Return [x, y] of the center of cell containing provided text 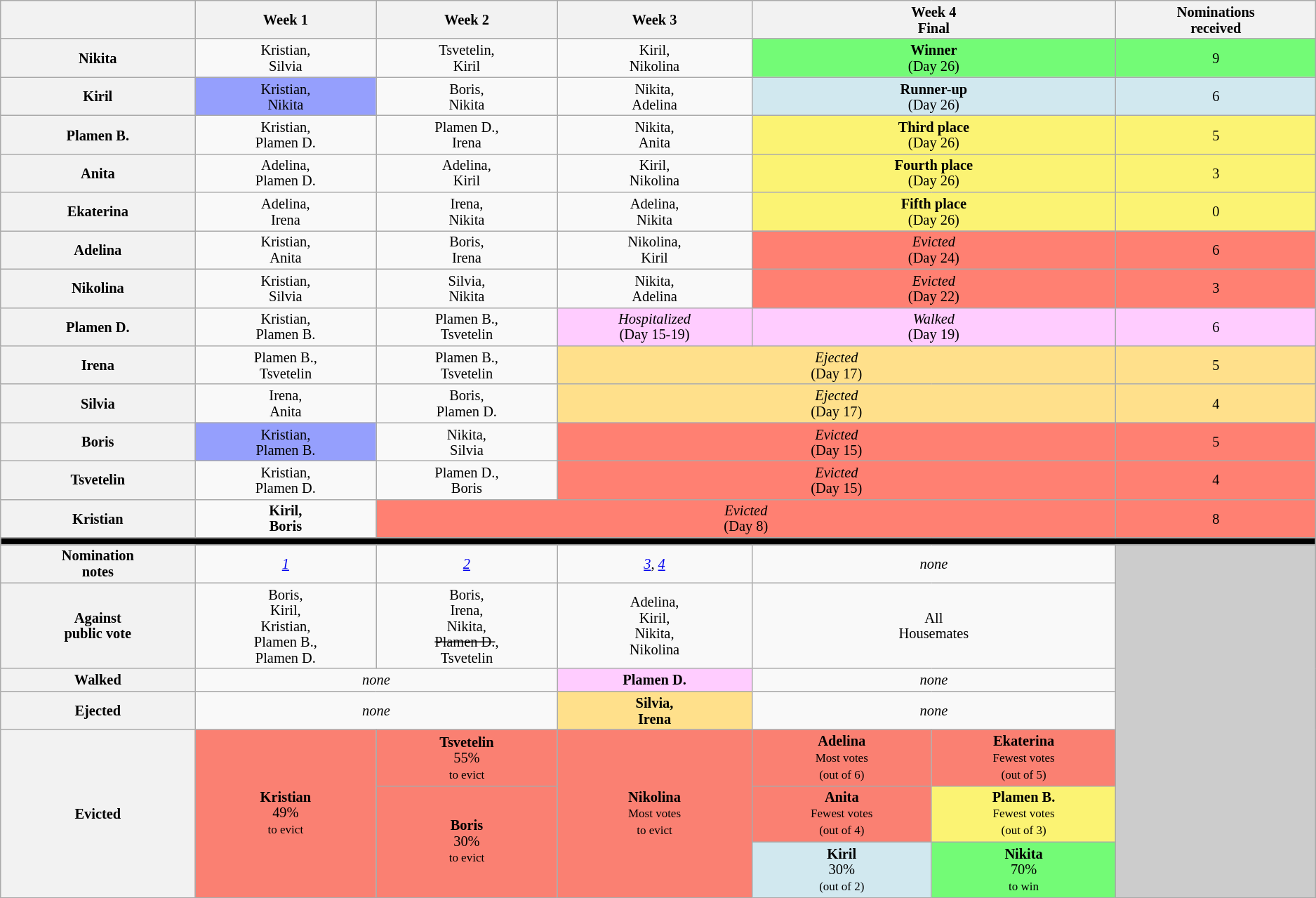
2 [467, 563]
Boris,Irena,Nikita,Plamen D.,Tsvetelin [467, 626]
9 [1216, 58]
Nikolina [98, 288]
Kristian49%to evict [286, 813]
Evicted(Day 8) [746, 518]
Winner(Day 26) [933, 58]
Boris,Plamen D. [467, 403]
0 [1216, 212]
Walked(Day 19) [933, 327]
Adelina [98, 250]
Silvia,Nikita [467, 288]
Ejected [98, 711]
Adelina,Kiril [467, 173]
Kristian [98, 518]
Fifth place(Day 26) [933, 212]
Silvia,Irena [654, 711]
Evicted(Day 22) [933, 288]
Week 4Final [933, 20]
AnitaFewest votes(out of 4) [842, 814]
Againstpublic vote [98, 626]
Tsvetelin,Kiril [467, 58]
Kristian,Nikita [286, 97]
AllHousemates [933, 626]
Ekaterina [98, 212]
Nikita,Silvia [467, 442]
Nikolina,Kiril [654, 250]
Nikita70%to win [1023, 869]
Nikita,Anita [654, 135]
Week 1 [286, 20]
NikolinaMost votesto evict [654, 813]
Plamen B.Fewest votes(out of 3) [1023, 814]
1 [286, 563]
3, 4 [654, 563]
Walked [98, 680]
Silvia [98, 403]
Fourth place(Day 26) [933, 173]
Third place(Day 26) [933, 135]
Kiril,Boris [286, 518]
Nominationsreceived [1216, 20]
Irena,Anita [286, 403]
8 [1216, 518]
Boris,Nikita [467, 97]
Week 2 [467, 20]
Adelina,Kiril,Nikita,Nikolina [654, 626]
Kristian,Anita [286, 250]
Nikita [98, 58]
Kiril30%(out of 2) [842, 869]
Irena,Nikita [467, 212]
Boris,Kiril,Kristian,Plamen B.,Plamen D. [286, 626]
Nominationnotes [98, 563]
Kiril [98, 97]
Week 3 [654, 20]
Evicted [98, 813]
Irena [98, 365]
Plamen D.,Irena [467, 135]
AdelinaMost votes(out of 6) [842, 758]
Boris [98, 442]
Plamen B. [98, 135]
Adelina,Plamen D. [286, 173]
EkaterinaFewest votes(out of 5) [1023, 758]
Evicted(Day 24) [933, 250]
Hospitalized(Day 15-19) [654, 327]
Runner-up(Day 26) [933, 97]
Tsvetelin [98, 480]
Adelina,Nikita [654, 212]
Boris,Irena [467, 250]
Boris30%to evict [467, 841]
Plamen D.,Boris [467, 480]
Tsvetelin55%to evict [467, 758]
Anita [98, 173]
Adelina,Irena [286, 212]
